For the text-containing cell, return its midpoint in (X, Y) coordinate format. 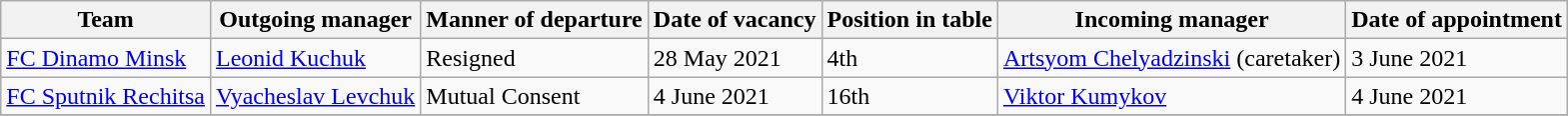
Outgoing manager (315, 20)
16th (909, 96)
Artsyom Chelyadzinski (caretaker) (1171, 58)
Date of appointment (1457, 20)
Vyacheslav Levchuk (315, 96)
28 May 2021 (735, 58)
Viktor Kumykov (1171, 96)
Manner of departure (534, 20)
Date of vacancy (735, 20)
Incoming manager (1171, 20)
Resigned (534, 58)
FC Sputnik Rechitsa (106, 96)
4th (909, 58)
FC Dinamo Minsk (106, 58)
Mutual Consent (534, 96)
3 June 2021 (1457, 58)
Leonid Kuchuk (315, 58)
Position in table (909, 20)
Team (106, 20)
